Locate the cell with the specified text and output its (x, y) center coordinate. 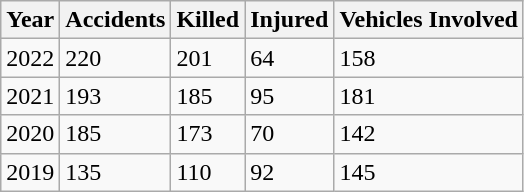
173 (208, 134)
2022 (30, 58)
2021 (30, 96)
92 (290, 172)
Accidents (116, 20)
2019 (30, 172)
Killed (208, 20)
Vehicles Involved (429, 20)
2020 (30, 134)
Year (30, 20)
145 (429, 172)
193 (116, 96)
95 (290, 96)
220 (116, 58)
142 (429, 134)
Injured (290, 20)
70 (290, 134)
201 (208, 58)
158 (429, 58)
64 (290, 58)
181 (429, 96)
135 (116, 172)
110 (208, 172)
